From the cell containing the given text, extract its center point as (X, Y) coordinate. 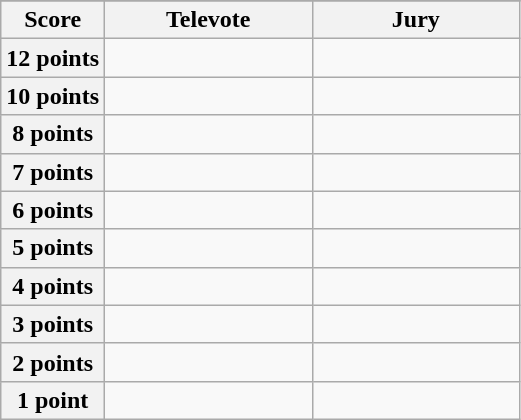
6 points (53, 210)
10 points (53, 96)
5 points (53, 248)
2 points (53, 362)
1 point (53, 400)
12 points (53, 58)
4 points (53, 286)
3 points (53, 324)
Jury (416, 20)
8 points (53, 134)
Televote (209, 20)
7 points (53, 172)
Score (53, 20)
